Pinpoint the cell where the given text exists, returning its (X, Y) midpoint coordinate. 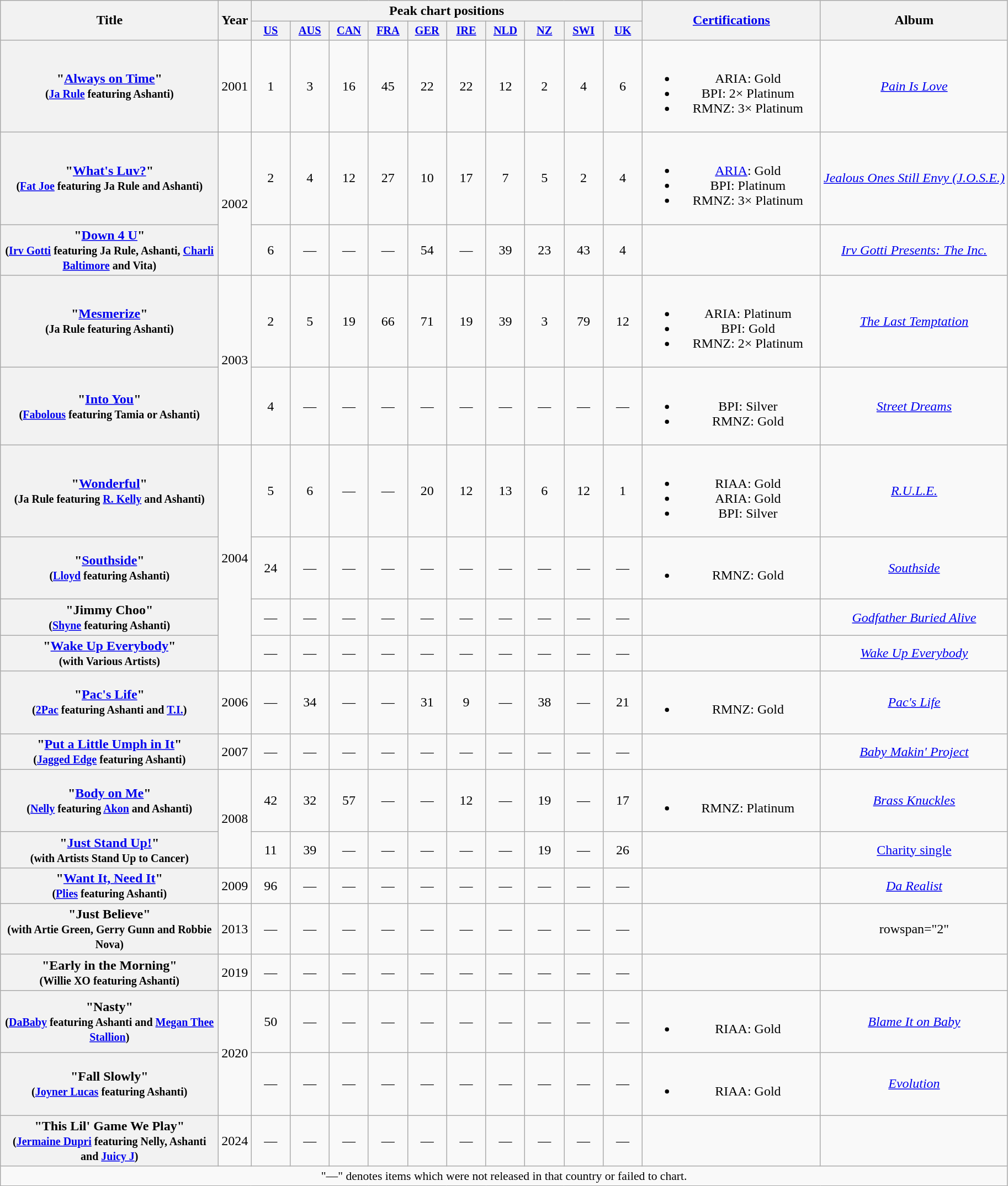
Pain Is Love (914, 86)
43 (584, 250)
23 (544, 250)
"Always on Time"(Ja Rule featuring Ashanti) (109, 86)
27 (388, 179)
54 (427, 250)
IRE (466, 31)
"Mesmerize"(Ja Rule featuring Ashanti) (109, 321)
7 (506, 179)
Baby Makin' Project (914, 752)
57 (349, 800)
2020 (235, 1052)
2009 (235, 885)
CAN (349, 31)
NZ (544, 31)
RMNZ: Platinum (731, 800)
Wake Up Everybody (914, 653)
2024 (235, 1141)
16 (349, 86)
31 (427, 702)
rowspan="2" (914, 929)
21 (623, 702)
Year (235, 20)
Pac's Life (914, 702)
Street Dreams (914, 406)
50 (270, 1021)
US (270, 31)
2002 (235, 204)
34 (310, 702)
2004 (235, 558)
32 (310, 800)
"Just Believe"(with Artie Green, Gerry Gunn and Robbie Nova) (109, 929)
The Last Temptation (914, 321)
71 (427, 321)
ARIA: GoldBPI: PlatinumRMNZ: 3× Platinum (731, 179)
Charity single (914, 850)
"Wonderful"(Ja Rule featuring R. Kelly and Ashanti) (109, 491)
Evolution (914, 1084)
11 (270, 850)
"Early in the Morning"(Willie XO featuring Ashanti) (109, 972)
Da Realist (914, 885)
"Wake Up Everybody"(with Various Artists) (109, 653)
RIAA: GoldARIA: GoldBPI: Silver (731, 491)
Irv Gotti Presents: The Inc. (914, 250)
FRA (388, 31)
Jealous Ones Still Envy (J.O.S.E.) (914, 179)
R.U.L.E. (914, 491)
SWI (584, 31)
79 (584, 321)
2001 (235, 86)
9 (466, 702)
Certifications (731, 20)
"Fall Slowly" (Joyner Lucas featuring Ashanti) (109, 1084)
Album (914, 20)
"Southside"(Lloyd featuring Ashanti) (109, 568)
Peak chart positions (447, 11)
2008 (235, 818)
"—" denotes items which were not released in that country or failed to chart. (505, 1176)
ARIA: PlatinumBPI: GoldRMNZ: 2× Platinum (731, 321)
Godfather Buried Alive (914, 617)
2003 (235, 360)
66 (388, 321)
"Body on Me"(Nelly featuring Akon and Ashanti) (109, 800)
2019 (235, 972)
42 (270, 800)
2006 (235, 702)
"Down 4 U"(Irv Gotti featuring Ja Rule, Ashanti, Charli Baltimore and Vita) (109, 250)
2007 (235, 752)
45 (388, 86)
24 (270, 568)
"Nasty" (DaBaby featuring Ashanti and Megan Thee Stallion) (109, 1021)
BPI: SilverRMNZ: Gold (731, 406)
"Pac's Life"(2Pac featuring Ashanti and T.I.) (109, 702)
Title (109, 20)
"Just Stand Up!"(with Artists Stand Up to Cancer) (109, 850)
"This Lil' Game We Play" (Jermaine Dupri featuring Nelly, Ashanti and Juicy J) (109, 1141)
Blame It on Baby (914, 1021)
"Into You"(Fabolous featuring Tamia or Ashanti) (109, 406)
GER (427, 31)
Southside (914, 568)
"Want It, Need It"(Plies featuring Ashanti) (109, 885)
"What's Luv?"(Fat Joe featuring Ja Rule and Ashanti) (109, 179)
10 (427, 179)
"Jimmy Choo"(Shyne featuring Ashanti) (109, 617)
38 (544, 702)
20 (427, 491)
13 (506, 491)
AUS (310, 31)
Brass Knuckles (914, 800)
26 (623, 850)
96 (270, 885)
2013 (235, 929)
ARIA: GoldBPI: 2× PlatinumRMNZ: 3× Platinum (731, 86)
NLD (506, 31)
UK (623, 31)
"Put a Little Umph in It"(Jagged Edge featuring Ashanti) (109, 752)
